Search for the cell housing the specified text and yield its [x, y] center coordinate. 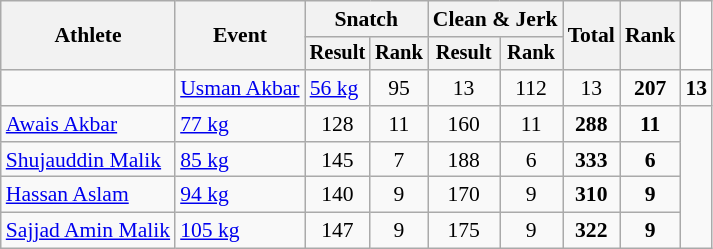
322 [592, 231]
Shujauddin Malik [88, 160]
85 kg [240, 160]
170 [464, 195]
147 [338, 231]
Awais Akbar [88, 124]
188 [464, 160]
Usman Akbar [240, 88]
Event [240, 36]
207 [650, 88]
333 [592, 160]
Snatch [366, 19]
94 kg [240, 195]
77 kg [240, 124]
145 [338, 160]
Clean & Jerk [496, 19]
Sajjad Amin Malik [88, 231]
128 [338, 124]
105 kg [240, 231]
160 [464, 124]
112 [532, 88]
Hassan Aslam [88, 195]
310 [592, 195]
95 [399, 88]
56 kg [338, 88]
Total [592, 36]
140 [338, 195]
7 [399, 160]
Athlete [88, 36]
175 [464, 231]
288 [592, 124]
